Find where the given text appears and provide that cell's center as (X, Y) coordinate. 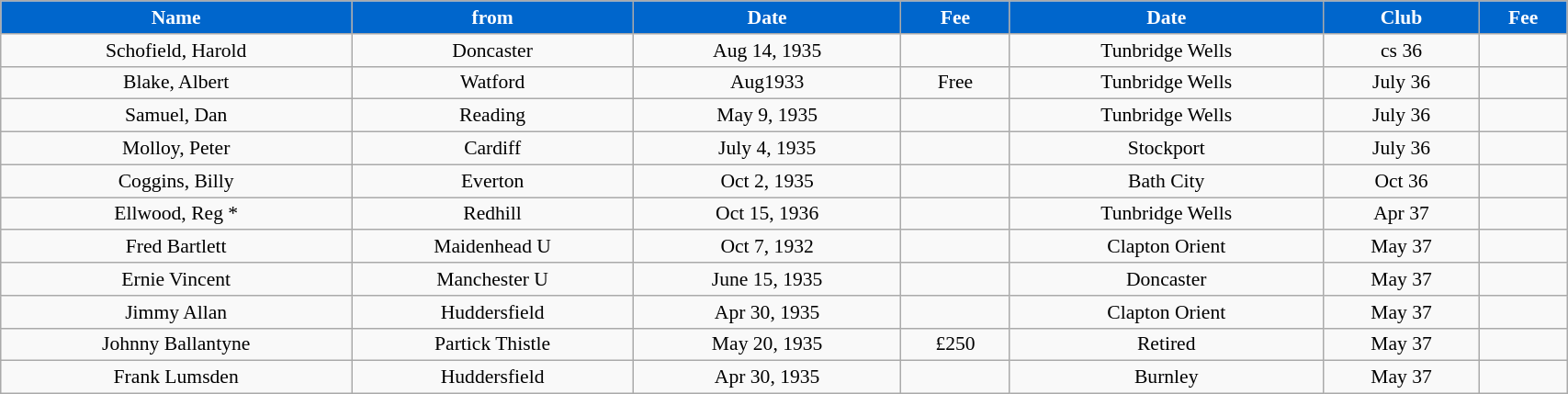
Maidenhead U (492, 247)
Manchester U (492, 279)
Burnley (1167, 377)
Aug1933 (768, 83)
Partick Thistle (492, 344)
Club (1402, 17)
Oct 15, 1936 (768, 214)
from (492, 17)
Schofield, Harold (176, 51)
Blake, Albert (176, 83)
Coggins, Billy (176, 181)
Johnny Ballantyne (176, 344)
Watford (492, 83)
Bath City (1167, 181)
Free (955, 83)
Oct 2, 1935 (768, 181)
Stockport (1167, 149)
Oct 7, 1932 (768, 247)
Reading (492, 116)
Jimmy Allan (176, 312)
cs 36 (1402, 51)
Apr 37 (1402, 214)
Fred Bartlett (176, 247)
Molloy, Peter (176, 149)
May 9, 1935 (768, 116)
Cardiff (492, 149)
June 15, 1935 (768, 279)
Everton (492, 181)
Aug 14, 1935 (768, 51)
July 4, 1935 (768, 149)
Samuel, Dan (176, 116)
Ernie Vincent (176, 279)
Retired (1167, 344)
Frank Lumsden (176, 377)
£250 (955, 344)
Redhill (492, 214)
Ellwood, Reg * (176, 214)
Oct 36 (1402, 181)
Name (176, 17)
May 20, 1935 (768, 344)
